Identify which cell holds the provided text, then report its [X, Y] central coordinate. 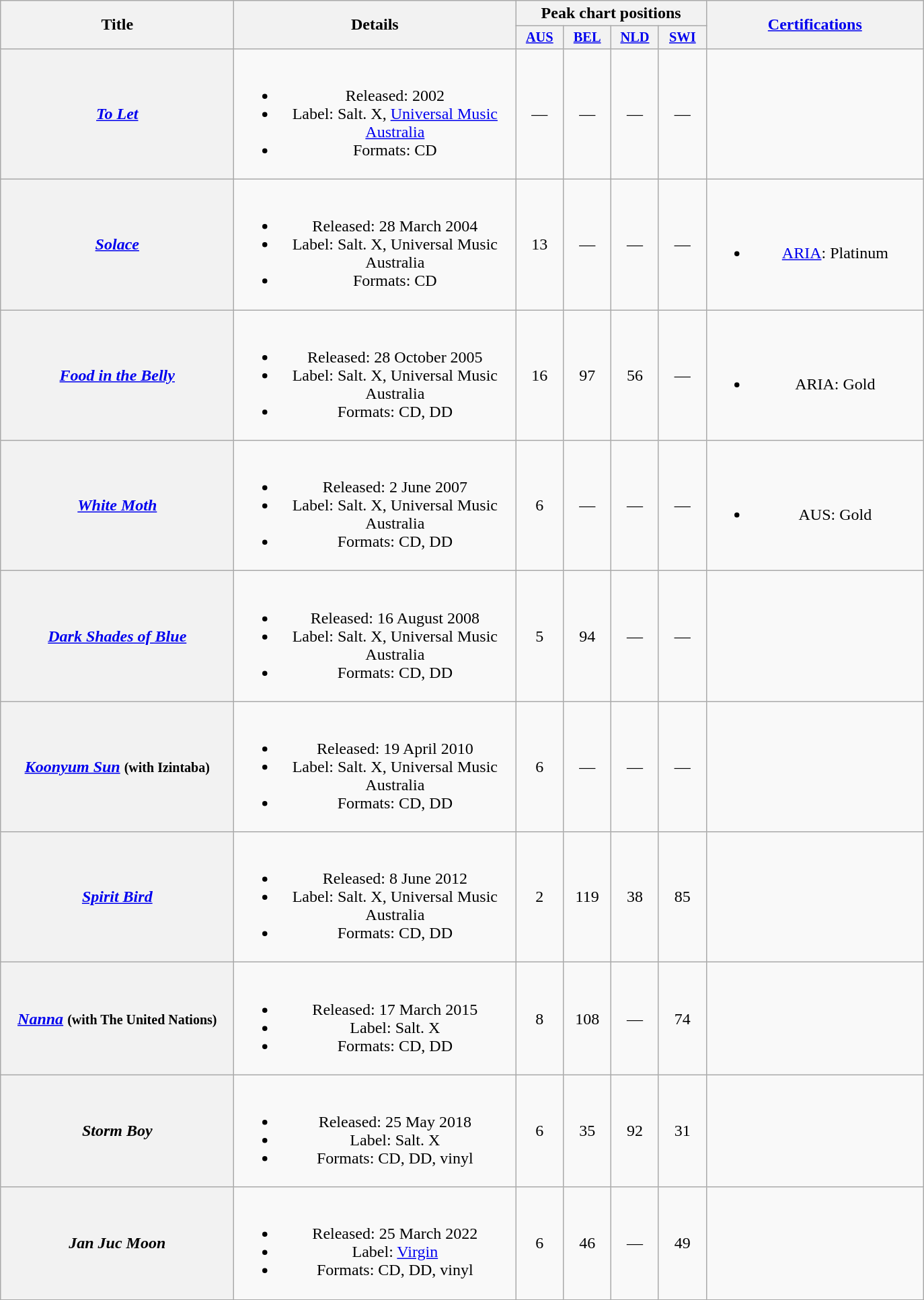
Released: 2 June 2007Label: Salt. X, Universal Music AustraliaFormats: CD, DD [375, 506]
Released: 17 March 2015Label: Salt. XFormats: CD, DD [375, 1018]
97 [588, 375]
13 [539, 245]
Released: 28 October 2005Label: Salt. X, Universal Music AustraliaFormats: CD, DD [375, 375]
Released: 25 May 2018Label: Salt. XFormats: CD, DD, vinyl [375, 1131]
74 [682, 1018]
85 [682, 897]
Released: 28 March 2004Label: Salt. X, Universal Music AustraliaFormats: CD [375, 245]
Food in the Belly [117, 375]
Koonyum Sun (with Izintaba) [117, 767]
2 [539, 897]
5 [539, 636]
Storm Boy [117, 1131]
SWI [682, 38]
Nanna (with The United Nations) [117, 1018]
AUS: Gold [815, 506]
46 [588, 1243]
Dark Shades of Blue [117, 636]
38 [635, 897]
Released: 2002Label: Salt. X, Universal Music AustraliaFormats: CD [375, 114]
108 [588, 1018]
Peak chart positions [611, 13]
NLD [635, 38]
16 [539, 375]
BEL [588, 38]
AUS [539, 38]
White Moth [117, 506]
Jan Juc Moon [117, 1243]
Released: 19 April 2010Label: Salt. X, Universal Music AustraliaFormats: CD, DD [375, 767]
56 [635, 375]
Released: 25 March 2022Label: VirginFormats: CD, DD, vinyl [375, 1243]
Details [375, 25]
49 [682, 1243]
Spirit Bird [117, 897]
ARIA: Platinum [815, 245]
94 [588, 636]
To Let [117, 114]
92 [635, 1131]
31 [682, 1131]
Released: 8 June 2012Label: Salt. X, Universal Music AustraliaFormats: CD, DD [375, 897]
8 [539, 1018]
Solace [117, 245]
Certifications [815, 25]
Title [117, 25]
ARIA: Gold [815, 375]
119 [588, 897]
Released: 16 August 2008Label: Salt. X, Universal Music AustraliaFormats: CD, DD [375, 636]
35 [588, 1131]
